Return [x, y] of the center of cell containing provided text 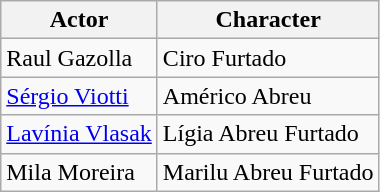
Actor [80, 20]
Marilu Abreu Furtado [268, 172]
Mila Moreira [80, 172]
Raul Gazolla [80, 58]
Sérgio Viotti [80, 96]
Lígia Abreu Furtado [268, 134]
Lavínia Vlasak [80, 134]
Ciro Furtado [268, 58]
Américo Abreu [268, 96]
Character [268, 20]
